Locate the cell with the specified text and output its (x, y) center coordinate. 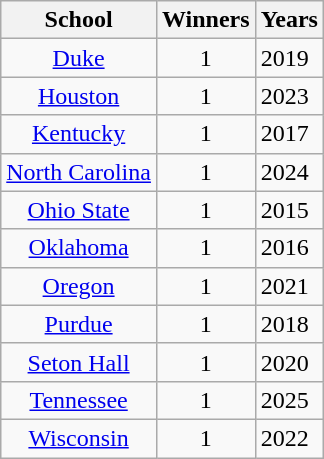
Houston (79, 96)
2023 (289, 96)
Duke (79, 58)
Years (289, 20)
Wisconsin (79, 438)
2017 (289, 134)
2015 (289, 210)
2024 (289, 172)
Kentucky (79, 134)
Oregon (79, 286)
North Carolina (79, 172)
2019 (289, 58)
2025 (289, 400)
2018 (289, 324)
Winners (206, 20)
2021 (289, 286)
Ohio State (79, 210)
School (79, 20)
2020 (289, 362)
Tennessee (79, 400)
2022 (289, 438)
Oklahoma (79, 248)
2016 (289, 248)
Seton Hall (79, 362)
Purdue (79, 324)
